Output the [X, Y] coordinate of the center of the cell containing the given text.  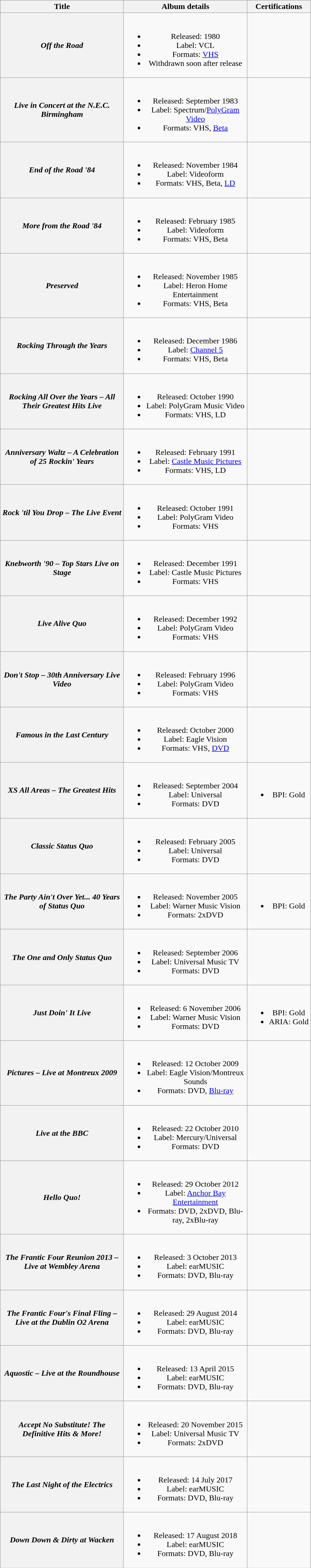
Released: October 1990Label: PolyGram Music VideoFormats: VHS, LD [186, 401]
Title [62, 7]
Rock 'til You Drop – The Live Event [62, 512]
Released: 13 April 2015Label: earMUSICFormats: DVD, Blu-ray [186, 1373]
Released: September 2006Label: Universal Music TVFormats: DVD [186, 957]
Rocking Through the Years [62, 345]
Certifications [279, 7]
Released: 17 August 2018Label: earMUSICFormats: DVD, Blu-ray [186, 1540]
Live at the BBC [62, 1133]
Down Down & Dirty at Wacken [62, 1540]
Released: September 1983Label: Spectrum/PolyGram VideoFormats: VHS, Beta [186, 110]
BPI: GoldARIA: Gold [279, 1013]
Pictures – Live at Montreux 2009 [62, 1073]
The Frantic Four's Final Fling – Live at the Dublin O2 Arena [62, 1318]
Preserved [62, 286]
Classic Status Quo [62, 846]
Released: November 2005Label: Warner Music VisionFormats: 2xDVD [186, 902]
More from the Road '84 [62, 226]
The One and Only Status Quo [62, 957]
The Party Ain't Over Yet... 40 Years of Status Quo [62, 902]
Hello Quo! [62, 1197]
XS All Areas – The Greatest Hits [62, 791]
Released: February 1991Label: Castle Music PicturesFormats: VHS, LD [186, 457]
Anniversary Waltz – A Celebration of 25 Rockin' Years [62, 457]
Don't Stop – 30th Anniversary Live Video [62, 680]
Aquostic – Live at the Roundhouse [62, 1373]
Released: 29 August 2014Label: earMUSICFormats: DVD, Blu-ray [186, 1318]
Just Doin' It Live [62, 1013]
Released: October 1991Label: PolyGram VideoFormats: VHS [186, 512]
Famous in the Last Century [62, 735]
Released: 3 October 2013Label: earMUSICFormats: DVD, Blu-ray [186, 1262]
Rocking All Over the Years – All Their Greatest Hits Live [62, 401]
Released: 29 October 2012Label: Anchor Bay EntertainmentFormats: DVD, 2xDVD, Blu-ray, 2xBlu-ray [186, 1197]
Released: 6 November 2006Label: Warner Music VisionFormats: DVD [186, 1013]
Released: December 1991Label: Castle Music PicturesFormats: VHS [186, 568]
Album details [186, 7]
Live Alive Quo [62, 624]
The Frantic Four Reunion 2013 – Live at Wembley Arena [62, 1262]
Released: 22 October 2010Label: Mercury/UniversalFormats: DVD [186, 1133]
Knebworth '90 – Top Stars Live on Stage [62, 568]
Released: October 2000Label: Eagle VisionFormats: VHS, DVD [186, 735]
Released: December 1992Label: PolyGram VideoFormats: VHS [186, 624]
Released: 14 July 2017Label: earMUSICFormats: DVD, Blu-ray [186, 1484]
End of the Road '84 [62, 170]
Off the Road [62, 45]
Released: 1980Label: VCLFormats: VHSWithdrawn soon after release [186, 45]
The Last Night of the Electrics [62, 1484]
Released: November 1985Label: Heron Home EntertainmentFormats: VHS, Beta [186, 286]
Released: 12 October 2009Label: Eagle Vision/Montreux SoundsFormats: DVD, Blu-ray [186, 1073]
Released: 20 November 2015Label: Universal Music TVFormats: 2xDVD [186, 1429]
Released: February 2005Label: UniversalFormats: DVD [186, 846]
Released: September 2004Label: UniversalFormats: DVD [186, 791]
Accept No Substitute! The Definitive Hits & More! [62, 1429]
Released: December 1986Label: Channel 5Formats: VHS, Beta [186, 345]
Released: February 1985Label: VideoformFormats: VHS, Beta [186, 226]
Released: February 1996Label: PolyGram VideoFormats: VHS [186, 680]
Released: November 1984Label: VideoformFormats: VHS, Beta, LD [186, 170]
Live in Concert at the N.E.C. Birmingham [62, 110]
